Detect which cell encompasses the target text, then output its [x, y] center coordinate. 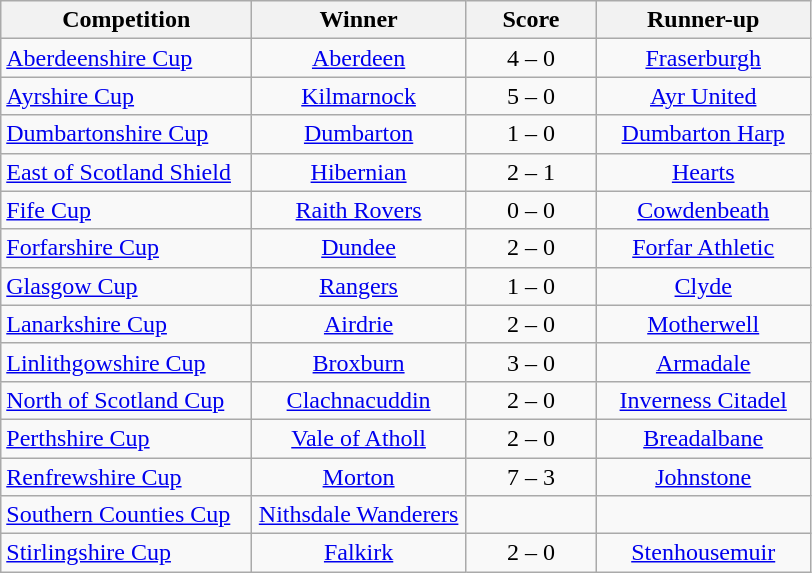
Raith Rovers [359, 210]
Runner-up [703, 20]
Hearts [703, 172]
5 – 0 [530, 96]
Southern Counties Cup [126, 515]
Airdrie [359, 324]
Rangers [359, 286]
Clachnacuddin [359, 400]
Fife Cup [126, 210]
Nithsdale Wanderers [359, 515]
Dumbarton Harp [703, 134]
Glasgow Cup [126, 286]
Score [530, 20]
4 – 0 [530, 58]
3 – 0 [530, 362]
Johnstone [703, 477]
Linlithgowshire Cup [126, 362]
Ayrshire Cup [126, 96]
Cowdenbeath [703, 210]
Forfar Athletic [703, 248]
Fraserburgh [703, 58]
Armadale [703, 362]
Aberdeen [359, 58]
Motherwell [703, 324]
Broxburn [359, 362]
Dumbarton [359, 134]
Stirlingshire Cup [126, 553]
Competition [126, 20]
Clyde [703, 286]
Morton [359, 477]
0 – 0 [530, 210]
Inverness Citadel [703, 400]
Dumbartonshire Cup [126, 134]
Ayr United [703, 96]
Winner [359, 20]
7 – 3 [530, 477]
Vale of Atholl [359, 438]
Breadalbane [703, 438]
Renfrewshire Cup [126, 477]
Stenhousemuir [703, 553]
Dundee [359, 248]
Lanarkshire Cup [126, 324]
Forfarshire Cup [126, 248]
Kilmarnock [359, 96]
Aberdeenshire Cup [126, 58]
North of Scotland Cup [126, 400]
Falkirk [359, 553]
Perthshire Cup [126, 438]
East of Scotland Shield [126, 172]
2 – 1 [530, 172]
Hibernian [359, 172]
